For the text-containing cell, return its midpoint in (x, y) coordinate format. 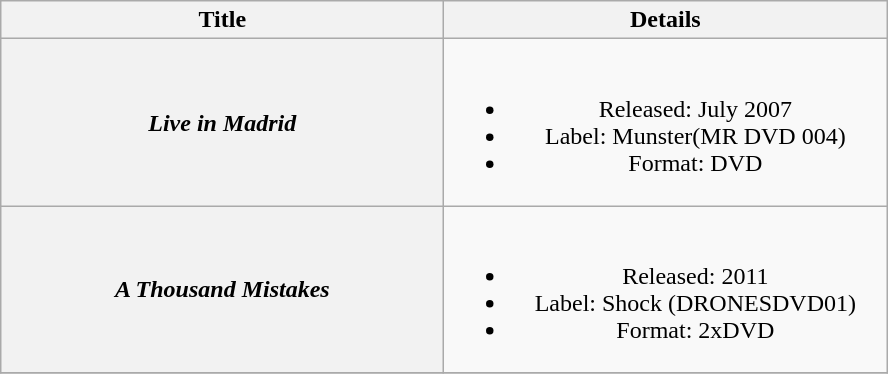
Title (222, 20)
Released: July 2007Label: Munster(MR DVD 004)Format: DVD (666, 122)
Released: 2011Label: Shock (DRONESDVD01)Format: 2xDVD (666, 290)
Live in Madrid (222, 122)
A Thousand Mistakes (222, 290)
Details (666, 20)
